Capture the cell that displays the provided text and extract its (x, y) central coordinate. 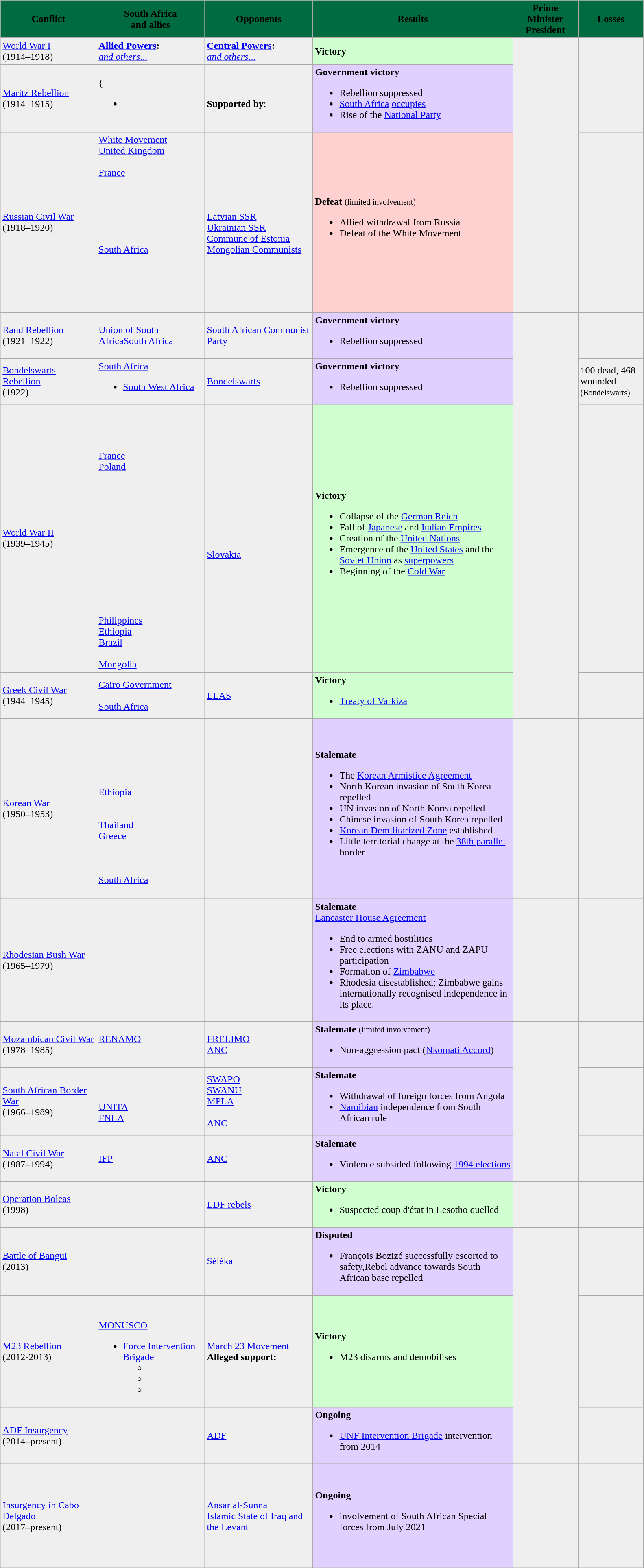
Insurgency in Cabo Delgado(2017–present) (48, 1516)
LDF rebels (259, 1205)
Losses (611, 19)
SWAPO SWANU MPLA ANC (259, 1101)
Prime Minister President (545, 19)
{ (151, 98)
Séléka (259, 1262)
DisputedFrançois Bozizé successfully escorted to safety,Rebel advance towards South African base repelled (413, 1262)
StalemateViolence subsided following 1994 elections (413, 1158)
ADF Insurgency(2014–present) (48, 1436)
World War I(1914–1918) (48, 51)
Opponents (259, 19)
South Africa and allies (151, 19)
StalemateWithdrawal of foreign forces from AngolaNamibian independence from South African rule (413, 1101)
Union of South AfricaSouth Africa (151, 335)
Rand Rebellion(1921–1922) (48, 335)
Allied Powers: and others... (151, 51)
Supported by: (259, 98)
Central Powers:and others... (259, 51)
ELAS (259, 696)
March 23 MovementAlleged support: (259, 1351)
Bondelswarts (259, 382)
UNITA FNLA (151, 1101)
Results (413, 19)
Operation Boleas(1998) (48, 1205)
VictoryTreaty of Varkiza (413, 696)
France Poland Philippines Ethiopia Brazil Mongolia (151, 539)
100 dead, 468 wounded (Bondelswarts) (611, 382)
IFP (151, 1158)
VictorySuspected coup d'état in Lesotho quelled (413, 1205)
Battle of Bangui(2013) (48, 1262)
Russian Civil War(1918–1920) (48, 222)
Korean War(1950–1953) (48, 809)
RENAMO (151, 1045)
Ethiopia Thailand Greece South Africa (151, 809)
Victory (413, 51)
Latvian SSR Ukrainian SSR Commune of Estonia Mongolian Communists (259, 222)
South African Border War(1966–1989) (48, 1101)
OngoingUNF Intervention Brigade intervention from 2014 (413, 1436)
Bondelswarts Rebellion(1922) (48, 382)
Greek Civil War(1944–1945) (48, 696)
South AfricaSouth West Africa (151, 382)
FRELIMO ANC (259, 1045)
ADF (259, 1436)
World War II(1939–1945) (48, 539)
VictoryM23 disarms and demobilises (413, 1351)
Natal Civil War(1987–1994) (48, 1158)
Stalemate (limited involvement)Non-aggression pact (Nkomati Accord) (413, 1045)
Government victoryRebellion suppressedSouth Africa occupies Rise of the National Party (413, 98)
Conflict (48, 19)
South African Communist Party (259, 335)
MONUSCO Force Intervention Brigade (151, 1351)
Maritz Rebellion(1914–1915) (48, 98)
Mozambican Civil War(1978–1985) (48, 1045)
M23 Rebellion(2012-2013) (48, 1351)
Slovakia (259, 539)
Ansar al-Sunna Islamic State of Iraq and the Levant (259, 1516)
Defeat (limited involvement)Allied withdrawal from RussiaDefeat of the White Movement (413, 222)
ANC (259, 1158)
Cairo Government South Africa (151, 696)
Ongoinginvolvement of South African Special forces from July 2021 (413, 1516)
White Movement United Kingdom France South Africa (151, 222)
Rhodesian Bush War(1965–1979) (48, 960)
